Return [x, y] of the center of cell containing provided text 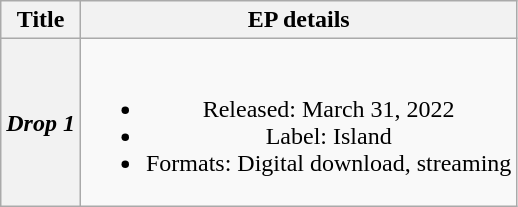
EP details [298, 20]
Released: March 31, 2022Label: IslandFormats: Digital download, streaming [298, 122]
Drop 1 [41, 122]
Title [41, 20]
